Locate the cell with the specified text and output its (X, Y) center coordinate. 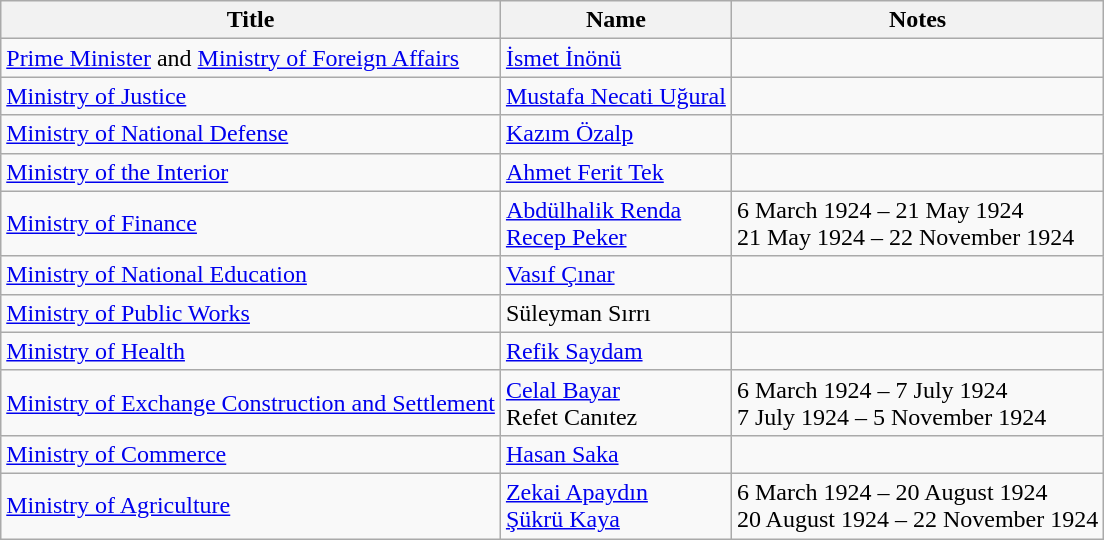
Ministry of Finance (251, 224)
Ministry of National Defense (251, 134)
6 March 1924 – 7 July 19247 July 1924 – 5 November 1924 (917, 402)
6 March 1924 – 20 August 192420 August 1924 – 22 November 1924 (917, 506)
Ministry of Health (251, 351)
Ministry of Commerce (251, 454)
Kazım Özalp (616, 134)
Süleyman Sırrı (616, 313)
Notes (917, 20)
Vasıf Çınar (616, 275)
Name (616, 20)
Ministry of Agriculture (251, 506)
Prime Minister and Ministry of Foreign Affairs (251, 58)
Refik Saydam (616, 351)
Ministry of the Interior (251, 172)
6 March 1924 – 21 May 192421 May 1924 – 22 November 1924 (917, 224)
Ministry of Public Works (251, 313)
Title (251, 20)
Mustafa Necati Uğural (616, 96)
Ministry of Exchange Construction and Settlement (251, 402)
Ahmet Ferit Tek (616, 172)
Ministry of Justice (251, 96)
Hasan Saka (616, 454)
Abdülhalik RendaRecep Peker (616, 224)
Ministry of National Education (251, 275)
Celal BayarRefet Canıtez (616, 402)
Zekai ApaydınŞükrü Kaya (616, 506)
İsmet İnönü (616, 58)
